Capture the cell that displays the provided text and extract its [X, Y] central coordinate. 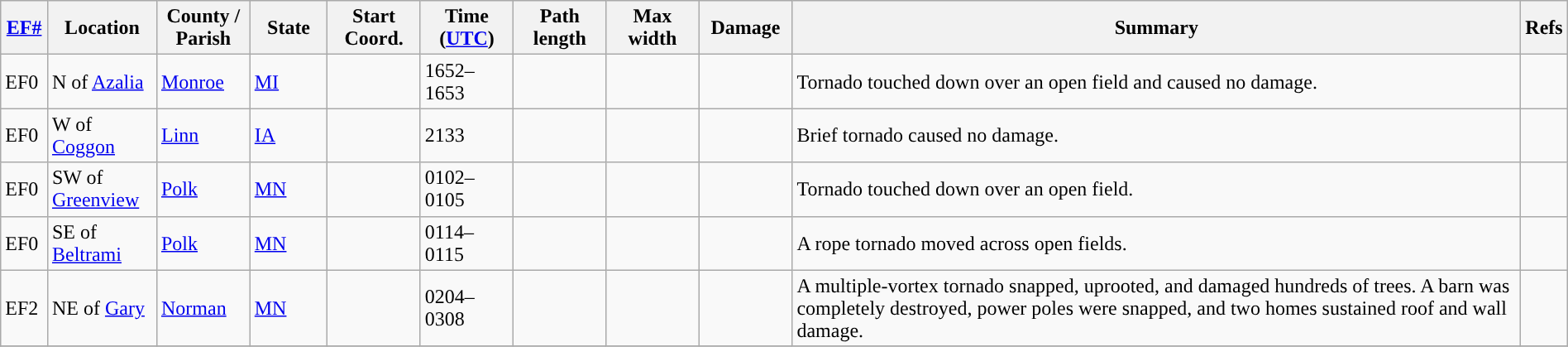
0114–0115 [466, 243]
Brief tornado caused no damage. [1156, 136]
Start Coord. [374, 28]
Tornado touched down over an open field and caused no damage. [1156, 81]
Monroe [203, 81]
Linn [203, 136]
Tornado touched down over an open field. [1156, 189]
1652–1653 [466, 81]
SE of Beltrami [102, 243]
2133 [466, 136]
Location [102, 28]
N of Azalia [102, 81]
Damage [746, 28]
Refs [1545, 28]
Norman [203, 308]
State [289, 28]
EF2 [25, 308]
0204–0308 [466, 308]
Summary [1156, 28]
SW of Greenview [102, 189]
Time (UTC) [466, 28]
NE of Gary [102, 308]
Max width [653, 28]
W of Coggon [102, 136]
County / Parish [203, 28]
MI [289, 81]
Path length [560, 28]
0102–0105 [466, 189]
IA [289, 136]
EF# [25, 28]
A rope tornado moved across open fields. [1156, 243]
